Determine the (x, y) coordinate at the center of the cell enclosing the given text.  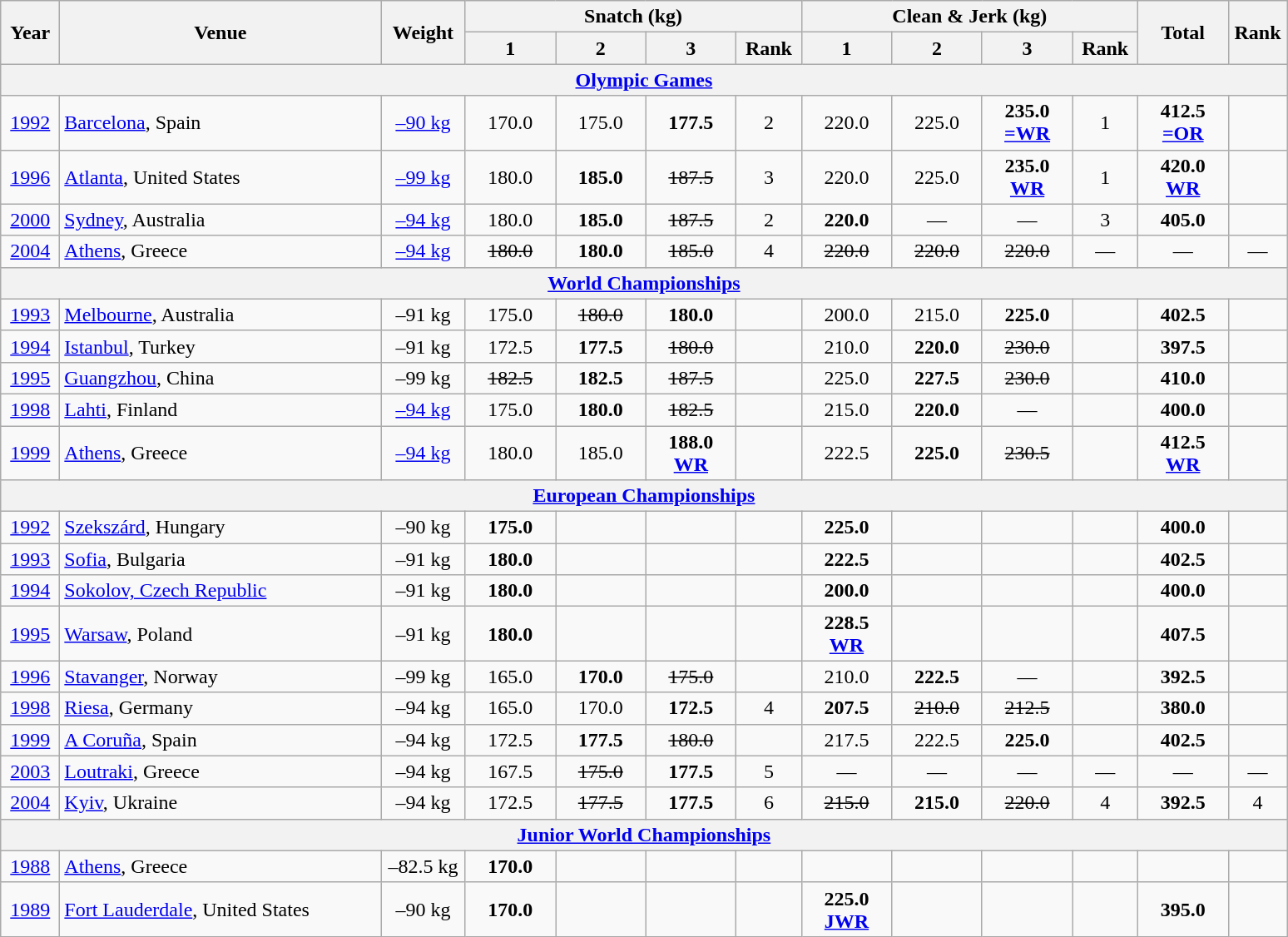
225.0 JWR (847, 909)
Sydney, Australia (220, 220)
Weight (423, 32)
Sofia, Bulgaria (220, 559)
1988 (30, 866)
Sokolov, Czech Republic (220, 591)
420.0 WR (1183, 176)
5 (769, 771)
Istanbul, Turkey (220, 346)
230.5 (1027, 453)
Kyiv, Ukraine (220, 803)
Riesa, Germany (220, 708)
Barcelona, Spain (220, 123)
Lahti, Finland (220, 409)
European Championships (644, 496)
217.5 (847, 740)
2003 (30, 771)
Venue (220, 32)
395.0 (1183, 909)
167.5 (511, 771)
412.5 =OR (1183, 123)
407.5 (1183, 634)
Year (30, 32)
380.0 (1183, 708)
1989 (30, 909)
Total (1183, 32)
188.0 WR (691, 453)
228.5 WR (847, 634)
Szekszárd, Hungary (220, 528)
405.0 (1183, 220)
Junior World Championships (644, 835)
Olympic Games (644, 80)
–82.5 kg (423, 866)
227.5 (937, 378)
Atlanta, United States (220, 176)
Fort Lauderdale, United States (220, 909)
207.5 (847, 708)
Stavanger, Norway (220, 677)
235.0 WR (1027, 176)
Loutraki, Greece (220, 771)
A Coruña, Spain (220, 740)
397.5 (1183, 346)
212.5 (1027, 708)
2000 (30, 220)
World Championships (644, 283)
235.0 =WR (1027, 123)
Warsaw, Poland (220, 634)
6 (769, 803)
Melbourne, Australia (220, 315)
410.0 (1183, 378)
Clean & Jerk (kg) (969, 17)
Snatch (kg) (633, 17)
Guangzhou, China (220, 378)
412.5 WR (1183, 453)
